Pinpoint the cell where the given text exists, returning its [X, Y] midpoint coordinate. 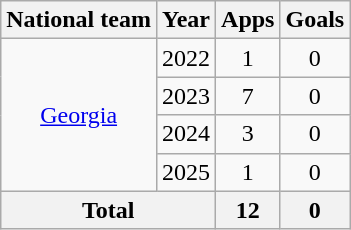
12 [248, 210]
Total [108, 210]
Apps [248, 20]
2022 [186, 58]
7 [248, 96]
National team [79, 20]
Georgia [79, 115]
2024 [186, 134]
2023 [186, 96]
2025 [186, 172]
Goals [315, 20]
3 [248, 134]
Year [186, 20]
